For the text-containing cell, return its midpoint in [x, y] coordinate format. 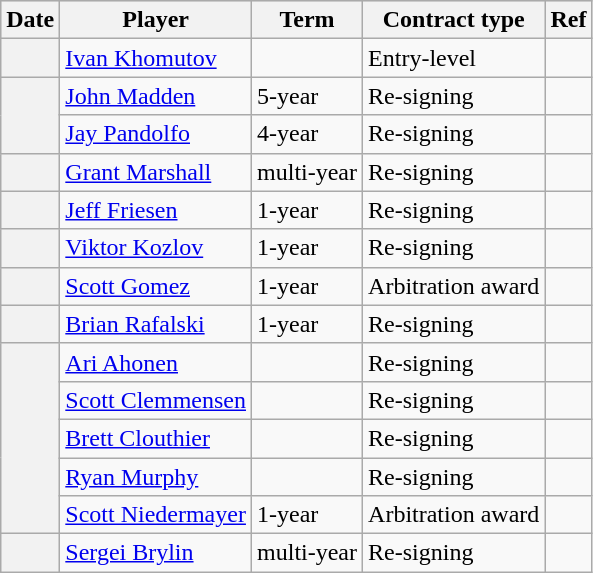
Term [308, 20]
Scott Niedermayer [156, 515]
Sergei Brylin [156, 553]
Scott Clemmensen [156, 400]
Brian Rafalski [156, 324]
Date [30, 20]
Jeff Friesen [156, 210]
Brett Clouthier [156, 438]
Player [156, 20]
Contract type [454, 20]
Ivan Khomutov [156, 58]
5-year [308, 96]
Jay Pandolfo [156, 134]
Ref [568, 20]
John Madden [156, 96]
Viktor Kozlov [156, 248]
Ryan Murphy [156, 477]
Entry-level [454, 58]
Ari Ahonen [156, 362]
Scott Gomez [156, 286]
Grant Marshall [156, 172]
4-year [308, 134]
